From the cell containing the given text, extract its center point as (x, y) coordinate. 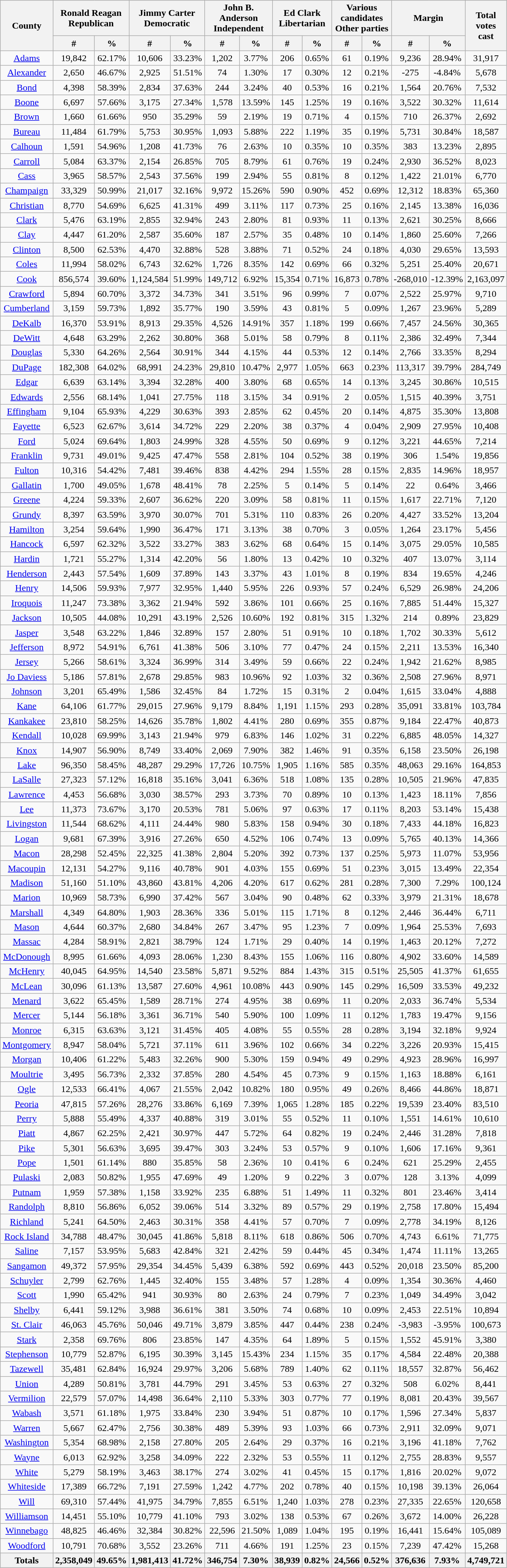
234 (287, 1354)
57.07% (111, 1399)
49.65% (111, 1560)
Wabash (27, 1413)
5.06% (255, 809)
1,551 (410, 1118)
1,440 (222, 588)
1.89% (317, 1339)
41.86% (187, 1236)
30.93% (187, 1295)
4.20% (255, 883)
Winnebago (27, 1531)
5,894 (74, 294)
2,463 (149, 1222)
96 (287, 294)
6,711 (486, 912)
0.47% (317, 647)
2,522 (410, 294)
9,557 (486, 1457)
-275 (410, 73)
980 (222, 824)
1,606 (410, 1148)
Cass (27, 176)
41.10% (187, 1516)
59.73% (111, 308)
1.02% (317, 736)
6,195 (149, 1354)
102 (287, 1045)
60.37% (111, 927)
69.76% (111, 1339)
41.72% (187, 1560)
16,818 (149, 780)
13,265 (486, 1251)
Effingham (27, 411)
49,232 (486, 986)
62.92% (111, 1457)
33.81% (447, 706)
5,439 (222, 1266)
5,888 (74, 1118)
12,533 (74, 1089)
1,981,413 (149, 1560)
33.04% (447, 692)
56.73% (111, 1074)
801 (410, 1192)
2,766 (410, 353)
34.79% (187, 1501)
7.90% (255, 750)
104 (287, 456)
42.20% (187, 559)
514 (222, 1207)
3,159 (74, 308)
5,476 (74, 220)
23.40% (447, 1104)
32.40% (187, 1280)
2.19% (255, 117)
124 (222, 942)
36.47% (187, 529)
5,483 (149, 1060)
19,856 (486, 456)
110 (287, 515)
35,091 (410, 706)
35.85% (187, 1163)
66.41% (111, 1089)
146 (287, 736)
105,089 (486, 1531)
2.64% (255, 1443)
3.94% (255, 1413)
36.52% (447, 161)
8,441 (486, 1383)
17.80% (447, 1207)
63.59% (111, 515)
25.97% (447, 294)
100,124 (486, 883)
64.02% (111, 367)
7,157 (74, 1251)
4.52% (255, 839)
5,301 (74, 1148)
884 (287, 971)
4.08% (255, 1030)
8,500 (74, 250)
Crawford (27, 294)
3.47% (255, 927)
3,614 (149, 426)
Gallatin (27, 485)
22.47% (447, 721)
56,462 (486, 1369)
0.80% (377, 957)
281 (347, 883)
53.14% (447, 809)
2.36% (255, 1163)
Grundy (27, 515)
Jo Daviess (27, 677)
34.73% (187, 294)
1.01% (317, 573)
62.47% (111, 1428)
3,979 (410, 897)
230 (222, 1413)
Sangamon (27, 1266)
Calhoun (27, 146)
701 (222, 515)
7,762 (486, 1443)
68.62% (111, 824)
37.85% (187, 1074)
Tazewell (27, 1369)
24.23% (187, 367)
116 (347, 957)
29.05% (447, 544)
113,317 (410, 367)
65,360 (486, 190)
62.25% (111, 1133)
6,761 (149, 647)
4.35% (255, 1339)
54.42% (111, 471)
4,224 (74, 500)
23.96% (447, 308)
44.65% (447, 441)
621 (410, 1163)
31,917 (486, 58)
3,145 (222, 1354)
16,370 (74, 323)
30.63% (187, 411)
0.74% (317, 839)
26,228 (486, 1516)
2,678 (149, 677)
8.11% (255, 1236)
Cumberland (27, 308)
Alexander (27, 73)
90 (287, 897)
3.51% (255, 294)
0.40% (317, 942)
33.53% (447, 986)
Ford (27, 441)
Wayne (27, 1457)
20,388 (486, 1354)
33.52% (447, 515)
11,484 (74, 132)
834 (410, 573)
9,710 (486, 294)
202 (287, 1487)
1,905 (287, 765)
1.05% (317, 367)
38.57% (187, 794)
52.87% (111, 1354)
710 (410, 117)
19.65% (447, 573)
8,749 (149, 750)
53.91% (111, 323)
9,116 (149, 868)
9,071 (486, 1428)
0.62% (317, 883)
7,818 (486, 1133)
3,245 (410, 382)
6.02% (447, 1383)
6,639 (74, 382)
23.46% (447, 1192)
60.70% (111, 294)
24,206 (486, 588)
29,810 (222, 367)
711 (222, 1546)
8,972 (74, 647)
6 (347, 1163)
5,753 (149, 132)
Scott (27, 1295)
3,380 (486, 1339)
3,201 (74, 692)
57.12% (111, 780)
142 (287, 264)
Washington (27, 1443)
9,236 (410, 58)
0.95% (317, 1089)
40.78% (187, 868)
7,885 (410, 603)
33.92% (187, 1192)
Perry (27, 1118)
3,206 (222, 1369)
39.79% (447, 367)
29.65% (447, 250)
499 (222, 205)
2,526 (222, 618)
7,120 (486, 500)
33.84% (187, 1413)
37.63% (187, 87)
19,842 (74, 58)
32.16% (187, 190)
267 (222, 927)
392 (287, 853)
-3.95% (447, 1325)
558 (222, 456)
1,591 (74, 146)
22.71% (447, 500)
68,991 (149, 367)
20.76% (447, 87)
17.16% (447, 1148)
26.85% (187, 161)
585 (347, 765)
-12.39% (447, 279)
3,965 (74, 176)
Whiteside (27, 1487)
22,325 (149, 853)
3,221 (410, 441)
Christian (27, 205)
73.67% (111, 809)
8,971 (486, 677)
Macon (27, 853)
Logan (27, 839)
138 (287, 1516)
3,672 (410, 1516)
25.29% (447, 1163)
4,867 (74, 1133)
611 (222, 1045)
6.88% (255, 1192)
32.89% (187, 632)
51.51% (187, 73)
7,693 (486, 927)
8,947 (74, 1045)
Monroe (27, 1030)
Rock Island (27, 1236)
6,743 (149, 264)
Jimmy CarterDemocratic (167, 18)
32.09% (447, 1428)
220 (222, 500)
1.55% (317, 471)
Moultrie (27, 1074)
64.95% (111, 971)
2,804 (222, 853)
7,532 (486, 87)
149,712 (222, 279)
95 (287, 927)
3.86% (255, 603)
5.72% (255, 1133)
30.39% (187, 1354)
Warren (27, 1428)
6.92% (255, 279)
2,835 (410, 471)
489 (222, 1428)
0.86% (317, 1236)
58.45% (111, 765)
47.47% (187, 456)
1,860 (410, 235)
47,835 (486, 780)
14,327 (486, 736)
12,131 (74, 868)
7,856 (486, 794)
30.07% (187, 515)
3,041 (222, 780)
26,064 (486, 1487)
10,610 (486, 1118)
3,781 (149, 1383)
4,447 (74, 235)
58.57% (111, 176)
1,264 (410, 529)
68.14% (111, 397)
2,110 (222, 1399)
34.09% (187, 1457)
5.30% (255, 1060)
9,681 (74, 839)
30.38% (187, 1428)
0.68% (317, 1310)
452 (347, 190)
28.96% (447, 1060)
3,463 (149, 1472)
16,924 (149, 1369)
4,644 (74, 927)
4.15% (255, 353)
18.11% (447, 794)
0.34% (377, 1251)
229 (222, 426)
2,443 (74, 573)
10,316 (74, 471)
Macoupin (27, 868)
30.97% (187, 1133)
John B. AndersonIndependent (238, 18)
66.72% (111, 1487)
38.17% (187, 1472)
1,586 (149, 692)
4.55% (255, 441)
32.94% (187, 220)
4,093 (149, 957)
1.32% (377, 618)
Pope (27, 1163)
10,406 (74, 1060)
147 (222, 1339)
6,052 (149, 1207)
32.45% (187, 692)
4,398 (74, 87)
89 (287, 1207)
22,579 (74, 1399)
32.26% (187, 1060)
50 (287, 441)
3.73% (255, 794)
3.62% (255, 544)
73.38% (111, 603)
34.19% (447, 1222)
61,655 (486, 971)
5.95% (255, 588)
36.71% (187, 1015)
36.74% (447, 1001)
36.64% (187, 1399)
14,451 (74, 1516)
5,973 (410, 853)
13.07% (447, 559)
64,106 (74, 706)
0.25% (377, 853)
Lake (27, 765)
6,013 (74, 1457)
Clay (27, 235)
6.83% (255, 736)
4.54% (255, 1074)
32.87% (447, 1369)
53,956 (486, 853)
65.49% (111, 692)
Jackson (27, 618)
856,574 (74, 279)
4,888 (486, 692)
28,298 (74, 853)
2.94% (255, 176)
14,589 (486, 957)
41.73% (187, 146)
Bureau (27, 132)
405 (222, 1030)
8,126 (486, 1222)
50,046 (149, 1325)
1,578 (222, 102)
5,266 (74, 662)
24.44% (187, 824)
33.86% (187, 1104)
38.79% (187, 942)
64.80% (111, 912)
Bond (27, 87)
1,596 (410, 1413)
7,266 (486, 235)
35.16% (187, 780)
25,505 (410, 971)
71,775 (486, 1236)
Henry (27, 588)
63.29% (111, 338)
3,372 (149, 294)
1,423 (410, 794)
McHenry (27, 971)
617 (287, 883)
30.84% (447, 132)
314 (222, 662)
214 (410, 618)
1.40% (317, 1369)
3.37% (255, 573)
7,239 (410, 1546)
618 (287, 1236)
9,184 (410, 721)
22,354 (486, 868)
DeKalb (27, 323)
3,226 (410, 1045)
8.84% (255, 706)
Total votes cast (486, 26)
100,673 (486, 1325)
48.47% (111, 1236)
9,072 (486, 1472)
11,614 (486, 102)
63.22% (111, 632)
67.39% (111, 839)
1,093 (222, 132)
63.14% (111, 382)
2,262 (149, 338)
3,622 (74, 1001)
941 (149, 1295)
Peoria (27, 1104)
190 (222, 308)
2,163,097 (486, 279)
4,961 (222, 986)
4,460 (486, 1280)
29.97% (187, 1369)
61.22% (111, 1060)
0.83% (317, 515)
57.54% (111, 573)
37.56% (187, 176)
2,895 (486, 146)
32.49% (447, 338)
62.17% (111, 58)
1.23% (317, 927)
39.47% (187, 1148)
336 (222, 912)
35,481 (74, 1369)
57.66% (111, 102)
92 (287, 677)
Douglas (27, 353)
3,571 (74, 1413)
30.32% (447, 102)
1,445 (149, 1280)
10,791 (74, 1546)
46.67% (111, 73)
36.44% (447, 912)
528 (222, 250)
Jefferson (27, 647)
Shelby (27, 1310)
793 (222, 1516)
101 (287, 603)
235 (222, 1192)
61.13% (111, 986)
13.23% (447, 146)
58.39% (111, 87)
18,957 (486, 471)
11,544 (74, 824)
8.35% (255, 264)
6,697 (74, 102)
Woodford (27, 1546)
26 (347, 515)
2,755 (410, 1457)
Various candidatesOther parties (362, 18)
Ogle (27, 1089)
56.68% (111, 794)
1,552 (410, 1339)
1,846 (149, 632)
61.77% (111, 706)
58.19% (111, 1472)
1.06% (317, 957)
1,700 (74, 485)
1,609 (149, 573)
1,678 (149, 485)
244 (222, 87)
3,114 (486, 559)
2,556 (74, 397)
4,030 (410, 250)
3.77% (255, 58)
8,770 (74, 205)
23.85% (187, 1339)
838 (222, 471)
23.26% (187, 1546)
3,196 (410, 1443)
1,783 (410, 1015)
34.84% (187, 927)
0.77% (317, 1399)
5.31% (255, 515)
30.91% (187, 353)
1.54% (447, 456)
10.75% (255, 765)
6,161 (486, 1074)
58.04% (111, 1045)
518 (287, 780)
0.31% (317, 692)
3,414 (486, 1192)
2,543 (149, 176)
206 (287, 58)
51.10% (111, 883)
7,191 (149, 1487)
County (27, 26)
14,366 (486, 839)
3.11% (255, 205)
69.64% (111, 441)
10,028 (74, 736)
8,995 (74, 957)
68.98% (111, 1443)
2,834 (149, 87)
Randolph (27, 1207)
7,344 (486, 338)
10,408 (486, 426)
9,731 (74, 456)
382 (287, 750)
2,778 (410, 1222)
6,625 (149, 205)
22,596 (222, 1531)
20.43% (447, 1399)
76 (222, 146)
9,361 (486, 1148)
2,332 (149, 1074)
51,160 (74, 883)
2,358,049 (74, 1560)
3,324 (149, 662)
Pike (27, 1148)
69.99% (111, 736)
34.49% (447, 1295)
1,515 (410, 397)
7,300 (410, 883)
306 (410, 456)
41 (287, 1472)
2,421 (149, 1133)
1.72% (255, 692)
341 (222, 294)
8.79% (255, 161)
8.43% (255, 957)
508 (410, 1383)
56.90% (111, 750)
2,758 (410, 1207)
34.72% (187, 426)
4,902 (410, 957)
33,329 (74, 190)
4,246 (486, 573)
71 (287, 250)
Jersey (27, 662)
3,548 (74, 632)
2.85% (255, 411)
2,692 (486, 117)
16,509 (410, 986)
15,438 (486, 809)
57.38% (111, 1192)
2,042 (222, 1089)
2,607 (149, 500)
2,911 (410, 1428)
Union (27, 1383)
3.09% (255, 500)
Williamson (27, 1516)
LaSalle (27, 780)
1.43% (317, 971)
1,903 (149, 912)
7.39% (255, 1104)
1,089 (287, 1531)
4.66% (255, 1546)
3.01% (255, 1118)
Adams (27, 58)
21.62% (447, 662)
27.95% (447, 426)
28.94% (447, 58)
Vermilion (27, 1399)
23.58% (187, 971)
15,494 (486, 1207)
1.04% (317, 1531)
3,466 (486, 485)
30.36% (447, 1280)
1,158 (149, 1192)
27.75% (187, 397)
5.90% (255, 1015)
5,612 (486, 632)
11,994 (74, 264)
Massac (27, 942)
191 (287, 1546)
39.06% (187, 1207)
284,749 (486, 367)
20.93% (447, 1045)
57.26% (111, 1104)
2,211 (410, 647)
226 (287, 588)
3,916 (149, 839)
100 (287, 1015)
5,289 (486, 308)
3.96% (255, 1045)
8,666 (486, 220)
376,636 (410, 1560)
29.29% (187, 765)
1,975 (149, 1413)
3.32% (255, 1207)
20.12% (447, 942)
White (27, 1472)
Kankakee (27, 721)
81 (287, 220)
1,208 (149, 146)
Fulton (27, 471)
Mercer (27, 1015)
6,441 (74, 1310)
5,354 (74, 1443)
1,955 (149, 1178)
61.20% (111, 235)
8,810 (74, 1207)
30.33% (447, 632)
4,349 (74, 912)
3,394 (149, 382)
294 (287, 471)
4,067 (149, 1089)
979 (222, 736)
39.46% (187, 471)
10.96% (255, 677)
8,913 (149, 323)
5,251 (410, 264)
6,597 (74, 544)
29.35% (187, 323)
2,756 (149, 1428)
48,287 (149, 765)
13.49% (447, 868)
1.19% (317, 132)
15.43% (255, 1354)
1,816 (410, 1472)
40,873 (486, 721)
1,959 (74, 1192)
1,615 (410, 692)
Marion (27, 897)
32.88% (187, 250)
1,124,584 (149, 279)
1.18% (317, 323)
0.36% (377, 677)
663 (347, 367)
2,799 (74, 1280)
33.27% (187, 544)
6,885 (410, 736)
Fayette (27, 426)
Carroll (27, 161)
48,825 (74, 1531)
1.16% (317, 765)
21.50% (255, 1531)
41.18% (447, 1443)
1,721 (74, 559)
Ed ClarkLibertarian (302, 18)
22.51% (447, 1310)
10,515 (486, 382)
18,871 (486, 1089)
Champaign (27, 190)
3.15% (255, 397)
4.03% (255, 868)
14.91% (255, 323)
10.08% (255, 986)
43.19% (187, 618)
57.81% (111, 677)
20.02% (447, 1472)
28,276 (149, 1104)
46.46% (111, 1531)
16,823 (486, 824)
3,495 (74, 1074)
278 (347, 1501)
3.45% (255, 1383)
5.68% (255, 1369)
58.25% (111, 721)
30,045 (149, 1236)
4,229 (149, 411)
2.25% (255, 485)
0.30% (317, 73)
1,422 (410, 176)
238 (347, 1325)
32 (347, 677)
28.36% (187, 912)
25.60% (447, 235)
32.18% (447, 1030)
192 (287, 618)
3,170 (149, 809)
7.93% (447, 1560)
32.28% (187, 382)
11,247 (74, 603)
3.88% (255, 250)
5,024 (74, 441)
8,985 (486, 662)
St. Clair (27, 1325)
9,179 (222, 706)
28.71% (187, 1001)
1,463 (410, 942)
58.02% (111, 264)
1.49% (317, 1192)
Brown (27, 117)
Kendall (27, 736)
41.31% (187, 205)
35.29% (187, 117)
52.45% (111, 853)
2,909 (410, 426)
4,099 (486, 1178)
55.27% (111, 559)
54.69% (111, 205)
3,552 (149, 1546)
Madison (27, 883)
37.42% (187, 897)
319 (222, 1118)
187 (222, 235)
56 (222, 559)
900 (222, 1060)
62.76% (111, 1280)
Livingston (27, 824)
3,030 (149, 794)
4,875 (410, 411)
57.95% (111, 1266)
2,855 (149, 220)
2,821 (149, 942)
48,063 (410, 765)
14,498 (149, 1399)
7,457 (410, 323)
5,731 (410, 132)
2,564 (149, 353)
4.95% (255, 1001)
118 (222, 397)
14,626 (149, 721)
25.53% (447, 927)
McDonough (27, 957)
54.96% (111, 146)
Saline (27, 1251)
40.88% (187, 1118)
23,829 (486, 618)
Kane (27, 706)
Stark (27, 1339)
51.44% (447, 603)
97 (287, 809)
Franklin (27, 456)
171 (222, 529)
368 (222, 338)
5,818 (222, 1236)
Johnson (27, 692)
Will (27, 1501)
8,023 (486, 161)
5,144 (74, 1015)
21.31% (447, 897)
63.63% (111, 1030)
3.80% (255, 382)
47.42% (447, 1546)
950 (149, 117)
1,191 (287, 706)
34,788 (74, 1236)
Henderson (27, 573)
2,455 (486, 1163)
30.31% (187, 1222)
1.08% (317, 780)
2,508 (410, 677)
DuPage (27, 367)
2,033 (410, 1001)
9,972 (222, 190)
84 (222, 692)
Morgan (27, 1060)
55.49% (111, 1118)
2.32% (255, 1457)
33.40% (187, 750)
983 (222, 677)
6,523 (74, 426)
5,837 (486, 1413)
58.91% (111, 942)
6.61% (447, 1236)
358 (222, 1222)
18,678 (486, 897)
13.53% (447, 647)
1,660 (74, 117)
7,272 (486, 942)
47,815 (74, 1104)
21.96% (447, 780)
357 (287, 323)
-3,983 (410, 1325)
19.47% (447, 1015)
23.17% (447, 529)
36.99% (187, 662)
49.05% (111, 485)
3,042 (486, 1295)
3.59% (255, 308)
13,593 (486, 250)
1,354 (410, 1280)
27.80% (187, 1443)
59.12% (111, 1310)
7.29% (447, 883)
3.85% (255, 1325)
57.44% (111, 1501)
180 (287, 1089)
Piatt (27, 1133)
40.39% (447, 397)
8,466 (410, 1089)
10,969 (74, 897)
38,939 (287, 1560)
789 (287, 1369)
Edgar (27, 382)
47.69% (187, 1178)
1,942 (410, 662)
13,808 (486, 411)
30 (347, 824)
23,810 (74, 721)
30,365 (486, 323)
1.20% (255, 1178)
9,156 (486, 1015)
2,650 (74, 73)
880 (149, 1163)
21.55% (187, 1089)
2.57% (255, 235)
30.95% (187, 132)
4,111 (149, 824)
Edwards (27, 397)
21.01% (447, 176)
14.96% (447, 471)
1,501 (74, 1163)
32.95% (187, 588)
7,481 (149, 471)
Lawrence (27, 794)
1,242 (222, 1487)
400 (222, 382)
27.59% (187, 1487)
61.18% (111, 1413)
3,254 (74, 529)
1,803 (149, 441)
58.61% (111, 662)
128 (410, 1178)
15,415 (486, 1045)
195 (347, 1531)
7,214 (486, 441)
2.42% (255, 1251)
0.42% (317, 559)
243 (222, 220)
26.37% (447, 117)
17,389 (74, 1487)
2,145 (410, 205)
61.14% (111, 1163)
4,427 (410, 515)
83,510 (486, 1104)
4,470 (149, 250)
63.37% (111, 161)
Hamilton (27, 529)
51.99% (187, 279)
33.23% (187, 58)
42.84% (187, 1251)
5,871 (222, 971)
135 (347, 780)
4,923 (410, 1060)
7,855 (222, 1501)
Lee (27, 809)
44 (287, 353)
24.99% (187, 441)
25.40% (447, 264)
DeWitt (27, 338)
7.30% (255, 1560)
22.48% (447, 1354)
3.10% (255, 647)
10,198 (410, 1487)
Marshall (27, 912)
62.84% (111, 1369)
6.38% (255, 1266)
1,240 (287, 1501)
5.88% (255, 132)
44.86% (447, 1089)
15,327 (486, 603)
23 (347, 1546)
143 (222, 573)
3,075 (410, 544)
7,977 (149, 588)
45.91% (447, 1339)
1.46% (317, 750)
18,587 (486, 132)
Totals (27, 1560)
Montgomery (27, 1045)
6,770 (486, 176)
16,873 (347, 279)
6,169 (222, 1104)
806 (149, 1339)
567 (222, 897)
26,198 (486, 750)
20,671 (486, 264)
46,063 (74, 1325)
49.71% (187, 1325)
4.77% (255, 1487)
7,433 (410, 824)
13,204 (486, 515)
Cook (27, 279)
70.68% (111, 1546)
137 (347, 853)
2,621 (410, 220)
27.60% (187, 986)
45.76% (111, 1325)
85,200 (486, 1266)
10,291 (149, 618)
43.81% (187, 883)
3,361 (149, 1015)
4,584 (410, 1354)
54.27% (111, 868)
Richland (27, 1222)
5,683 (149, 1251)
1,617 (410, 500)
1,041 (149, 397)
Boone (27, 102)
5,241 (74, 1222)
48.05% (447, 736)
29,354 (149, 1266)
20.53% (187, 809)
1,892 (149, 308)
3,970 (149, 515)
18,557 (410, 1369)
17,726 (222, 765)
30,096 (74, 986)
41.37% (447, 971)
58.73% (111, 897)
14,907 (74, 750)
182,308 (74, 367)
5,721 (149, 1045)
3,695 (149, 1148)
6,158 (410, 750)
344 (222, 353)
0.76% (317, 161)
705 (222, 161)
78 (222, 485)
28.83% (447, 1457)
164,853 (486, 765)
33.60% (447, 957)
1,702 (410, 632)
2,154 (149, 161)
15.64% (447, 1531)
Hancock (27, 544)
10,894 (486, 1310)
27 (347, 1383)
67 (347, 1516)
39,567 (486, 1399)
20,018 (410, 1266)
4,337 (149, 1118)
1,726 (222, 264)
3,362 (149, 603)
8,081 (410, 1399)
70 (287, 794)
1,049 (410, 1295)
10,585 (486, 544)
1,267 (410, 308)
0.41% (317, 1163)
6,990 (149, 897)
29.16% (447, 765)
5,678 (486, 73)
650 (222, 839)
McLean (27, 986)
0.33% (377, 897)
49,372 (74, 1266)
540 (222, 1015)
3,879 (222, 1325)
Hardin (27, 559)
14,540 (149, 971)
50.82% (111, 1178)
2.81% (255, 456)
35.78% (187, 721)
Mason (27, 927)
31.28% (447, 1133)
27,335 (410, 1501)
15,268 (486, 1546)
56.63% (111, 1148)
407 (410, 559)
5.83% (255, 824)
2,069 (222, 750)
9,425 (149, 456)
64.50% (111, 1222)
37.11% (187, 1045)
41,975 (149, 1501)
24,566 (347, 1560)
13.38% (447, 205)
4.42% (255, 471)
8,203 (410, 809)
5,456 (486, 529)
Stephenson (27, 1354)
901 (222, 868)
781 (222, 809)
48.41% (187, 485)
30.25% (447, 220)
158 (287, 824)
59.93% (111, 588)
4,743 (410, 1236)
Clark (27, 220)
49.01% (111, 456)
65.93% (111, 411)
3,194 (410, 1030)
157 (222, 632)
1,202 (222, 58)
80 (222, 1295)
1,065 (287, 1104)
30.80% (187, 338)
56.86% (111, 1207)
65.42% (111, 1295)
29,015 (149, 706)
117 (287, 205)
4,206 (222, 883)
120,658 (486, 1501)
59.64% (111, 529)
3,015 (410, 868)
5,186 (74, 677)
Clinton (27, 250)
30.86% (447, 382)
62.53% (111, 250)
6.36% (255, 780)
11,373 (74, 809)
8,294 (486, 353)
18.88% (447, 1074)
3,258 (149, 1457)
5,765 (410, 839)
9.52% (255, 971)
61.79% (111, 132)
4,648 (74, 338)
33.35% (447, 353)
36.61% (187, 1310)
Schuyler (27, 1280)
16,441 (410, 1531)
24.56% (447, 323)
2,158 (149, 1443)
19,539 (410, 1104)
Pulaski (27, 1178)
Knox (27, 750)
-268,010 (410, 279)
9,924 (486, 1030)
5.20% (255, 853)
10.60% (255, 618)
3.49% (255, 662)
291 (222, 1383)
115 (287, 912)
13.59% (255, 102)
32.62% (187, 264)
355 (347, 721)
3,143 (149, 736)
44.79% (187, 1383)
62.32% (111, 544)
2,977 (287, 367)
5,667 (74, 1428)
1,163 (410, 1074)
32,384 (149, 1531)
69,310 (74, 1501)
54.91% (111, 647)
3.48% (255, 1280)
0.99% (317, 294)
31 (347, 736)
Iroquois (27, 603)
27,323 (74, 780)
10.47% (255, 367)
63.19% (111, 220)
56.18% (111, 1015)
20 (347, 411)
12,312 (410, 190)
381 (222, 1310)
5.39% (255, 1428)
5,330 (74, 353)
1.80% (255, 559)
1,314 (149, 559)
205 (222, 1443)
31.45% (187, 1030)
Ronald ReaganRepublican (91, 18)
Margin (428, 18)
35.30% (447, 411)
18.83% (447, 190)
14.00% (447, 1516)
35.60% (187, 235)
16,997 (486, 1060)
13,587 (149, 986)
2,680 (149, 927)
44.18% (447, 824)
2,358 (74, 1339)
Menard (27, 1001)
2,925 (149, 73)
39.60% (111, 279)
1,474 (410, 1251)
Coles (27, 264)
Jasper (27, 632)
Putnam (27, 1192)
4,453 (74, 794)
16,036 (486, 205)
4,749,721 (486, 1560)
14.61% (447, 1118)
1,230 (222, 957)
30.82% (187, 1531)
62.67% (111, 426)
22.65% (447, 1501)
39.13% (447, 1487)
40.13% (447, 839)
10,606 (149, 58)
21,017 (149, 190)
15.26% (255, 190)
5,534 (486, 1001)
1,589 (149, 1001)
2,083 (74, 1178)
34.45% (187, 1266)
1.09% (317, 1015)
44.08% (111, 618)
5.33% (255, 1399)
4,284 (74, 942)
3,751 (486, 397)
159 (287, 1060)
6.51% (255, 1501)
1.30% (255, 73)
28.06% (187, 957)
37.89% (187, 573)
26.98% (447, 588)
10.82% (255, 1089)
103,784 (486, 706)
2,453 (410, 1310)
1,964 (410, 927)
590 (287, 190)
43,860 (149, 883)
53.95% (111, 1251)
2.20% (255, 426)
4,289 (74, 1383)
1,564 (410, 87)
328 (222, 441)
0.51% (377, 971)
11.11% (447, 1251)
-4.84% (447, 73)
6,315 (74, 1030)
6,529 (410, 588)
2,930 (410, 161)
59.33% (111, 500)
35.77% (187, 308)
Greene (27, 500)
40,045 (74, 971)
65.45% (111, 1001)
27.26% (187, 839)
3,988 (149, 1310)
106 (287, 839)
93 (287, 1428)
55.10% (111, 1516)
2,587 (149, 235)
9,104 (74, 411)
16,340 (486, 647)
15,354 (287, 279)
1,802 (222, 721)
321 (222, 1251)
3.04% (255, 897)
64.26% (111, 353)
50.99% (111, 190)
96,350 (74, 765)
50.81% (111, 1383)
36.62% (187, 500)
5,279 (74, 1472)
2,386 (410, 338)
3,175 (149, 102)
14,506 (74, 588)
4,526 (222, 323)
11.07% (447, 853)
3.50% (255, 1310)
185 (347, 1104)
29.85% (187, 677)
393 (222, 411)
91 (347, 750)
346,754 (222, 1560)
8,397 (74, 515)
3,121 (149, 1030)
5,084 (74, 161)
